Provide the [x, y] coordinate of the cell's center where the given text is located.  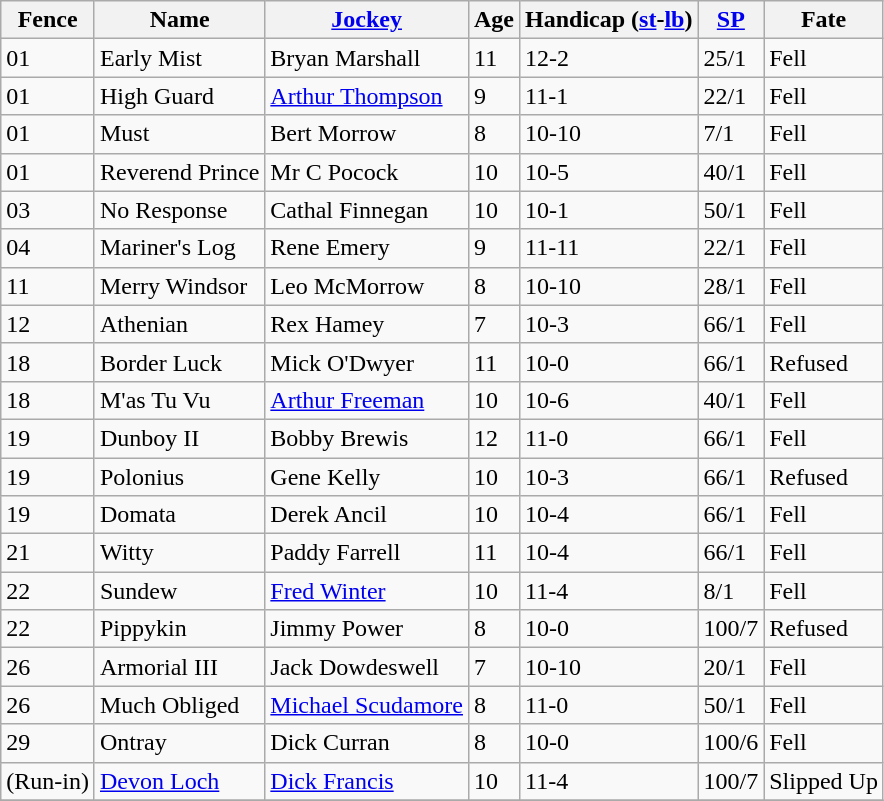
Armorial III [179, 667]
Mariner's Log [179, 248]
Devon Loch [179, 781]
Fence [48, 20]
Age [494, 20]
Dunboy II [179, 438]
21 [48, 553]
29 [48, 743]
Name [179, 20]
Paddy Farrell [367, 553]
04 [48, 248]
Bert Morrow [367, 134]
03 [48, 210]
Jockey [367, 20]
Dick Curran [367, 743]
Much Obliged [179, 705]
Arthur Thompson [367, 96]
Mr C Pocock [367, 172]
Mick O'Dwyer [367, 362]
M'as Tu Vu [179, 400]
(Run-in) [48, 781]
8/1 [731, 591]
Polonius [179, 477]
Early Mist [179, 58]
Witty [179, 553]
10-6 [609, 400]
Rex Hamey [367, 324]
25/1 [731, 58]
28/1 [731, 286]
Athenian [179, 324]
100/6 [731, 743]
Slipped Up [824, 781]
SP [731, 20]
10-1 [609, 210]
Dick Francis [367, 781]
Domata [179, 515]
Bobby Brewis [367, 438]
Jimmy Power [367, 629]
20/1 [731, 667]
Derek Ancil [367, 515]
Rene Emery [367, 248]
Sundew [179, 591]
10-5 [609, 172]
Must [179, 134]
Gene Kelly [367, 477]
11-1 [609, 96]
Ontray [179, 743]
No Response [179, 210]
Michael Scudamore [367, 705]
Border Luck [179, 362]
Merry Windsor [179, 286]
11-11 [609, 248]
Reverend Prince [179, 172]
Bryan Marshall [367, 58]
Arthur Freeman [367, 400]
Handicap (st-lb) [609, 20]
Fate [824, 20]
Leo McMorrow [367, 286]
12-2 [609, 58]
Fred Winter [367, 591]
Jack Dowdeswell [367, 667]
Pippykin [179, 629]
7/1 [731, 134]
High Guard [179, 96]
Cathal Finnegan [367, 210]
